Determine the [X, Y] coordinate at the center of the cell enclosing the given text.  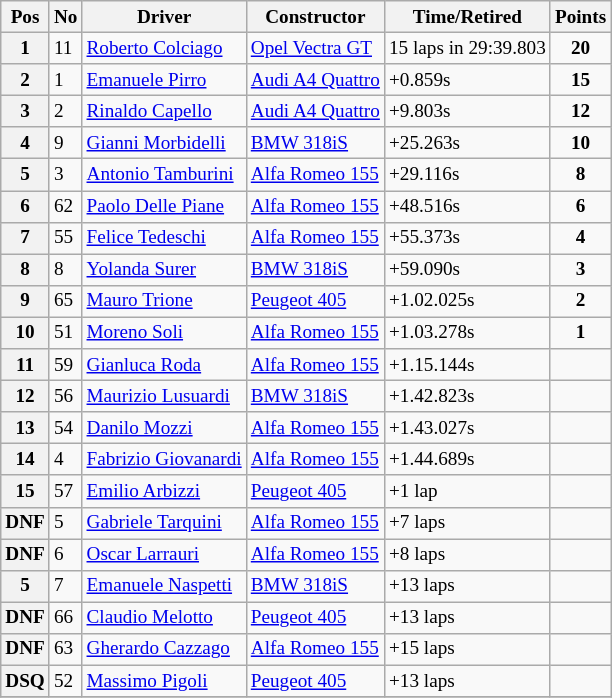
+29.116s [467, 175]
+48.516s [467, 206]
+8 laps [467, 554]
Roberto Colciago [164, 48]
Yolanda Surer [164, 270]
Time/Retired [467, 17]
Paolo Delle Piane [164, 206]
No [66, 17]
+55.373s [467, 238]
Pos [26, 17]
Mauro Trione [164, 301]
Claudio Melotto [164, 618]
14 [26, 460]
+1.02.025s [467, 301]
+25.263s [467, 143]
Gherardo Cazzago [164, 649]
56 [66, 396]
+0.859s [467, 80]
Antonio Tamburini [164, 175]
15 laps in 29:39.803 [467, 48]
54 [66, 428]
55 [66, 238]
Driver [164, 17]
57 [66, 491]
Points [580, 17]
Oscar Larrauri [164, 554]
DSQ [26, 681]
+7 laps [467, 523]
Gianni Morbidelli [164, 143]
62 [66, 206]
+1.15.144s [467, 365]
Massimo Pigoli [164, 681]
Rinaldo Capello [164, 111]
20 [580, 48]
59 [66, 365]
Gabriele Tarquini [164, 523]
Emilio Arbizzi [164, 491]
63 [66, 649]
Felice Tedeschi [164, 238]
13 [26, 428]
Constructor [315, 17]
+15 laps [467, 649]
+1 lap [467, 491]
+1.03.278s [467, 333]
+9.803s [467, 111]
Emanuele Naspetti [164, 586]
52 [66, 681]
+1.42.823s [467, 396]
Emanuele Pirro [164, 80]
+1.44.689s [467, 460]
+59.090s [467, 270]
Maurizio Lusuardi [164, 396]
51 [66, 333]
Moreno Soli [164, 333]
Gianluca Roda [164, 365]
+1.43.027s [467, 428]
65 [66, 301]
Danilo Mozzi [164, 428]
66 [66, 618]
Fabrizio Giovanardi [164, 460]
Opel Vectra GT [315, 48]
